Return [x, y] of the center of cell containing provided text 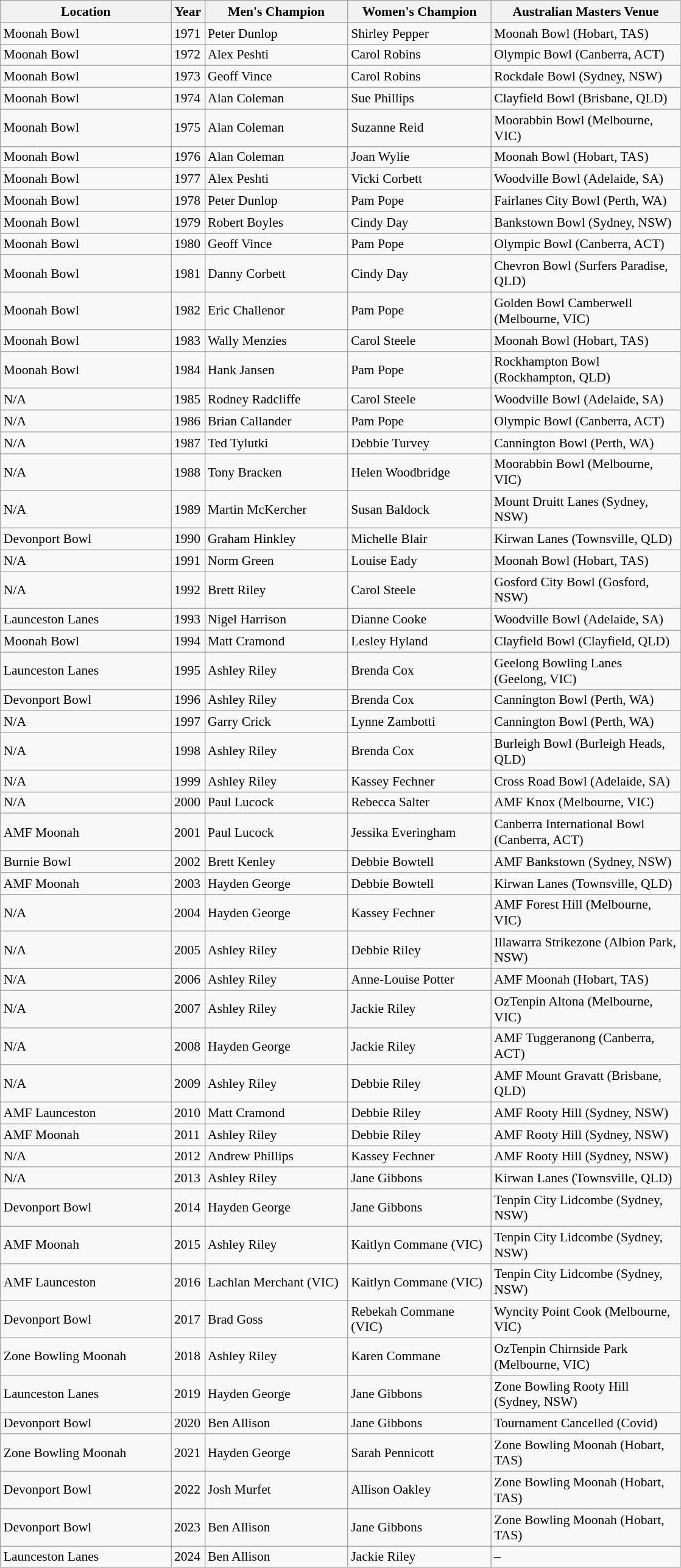
2008 [188, 1046]
1990 [188, 539]
Brad Goss [277, 1320]
1974 [188, 99]
2001 [188, 832]
1989 [188, 509]
Karen Commane [419, 1357]
2013 [188, 1179]
– [585, 1557]
Norm Green [277, 561]
Rockhampton Bowl (Rockhampton, QLD) [585, 369]
1983 [188, 341]
Brett Riley [277, 590]
Louise Eady [419, 561]
Golden Bowl Camberwell (Melbourne, VIC) [585, 311]
1985 [188, 400]
Suzanne Reid [419, 128]
Geelong Bowling Lanes (Geelong, VIC) [585, 670]
1980 [188, 244]
Vicki Corbett [419, 179]
Rockdale Bowl (Sydney, NSW) [585, 77]
Wyncity Point Cook (Melbourne, VIC) [585, 1320]
Garry Crick [277, 722]
Year [188, 12]
Zone Bowling Rooty Hill (Sydney, NSW) [585, 1394]
1999 [188, 781]
1981 [188, 274]
1978 [188, 201]
Graham Hinkley [277, 539]
Mount Druitt Lanes (Sydney, NSW) [585, 509]
Wally Menzies [277, 341]
Tony Bracken [277, 472]
Men's Champion [277, 12]
2014 [188, 1208]
Shirley Pepper [419, 34]
2023 [188, 1527]
1972 [188, 55]
1994 [188, 642]
Rebekah Commane (VIC) [419, 1320]
2004 [188, 913]
Brett Kenley [277, 862]
1987 [188, 443]
2021 [188, 1453]
1973 [188, 77]
2005 [188, 951]
Jessika Everingham [419, 832]
1982 [188, 311]
Lesley Hyland [419, 642]
Tournament Cancelled (Covid) [585, 1424]
Illawarra Strikezone (Albion Park, NSW) [585, 951]
Fairlanes City Bowl (Perth, WA) [585, 201]
Danny Corbett [277, 274]
Robert Boyles [277, 222]
Nigel Harrison [277, 620]
Eric Challenor [277, 311]
2017 [188, 1320]
Australian Masters Venue [585, 12]
Rodney Radcliffe [277, 400]
Bankstown Bowl (Sydney, NSW) [585, 222]
Sarah Pennicott [419, 1453]
Cross Road Bowl (Adelaide, SA) [585, 781]
OzTenpin Chirnside Park (Melbourne, VIC) [585, 1357]
Sue Phillips [419, 99]
Helen Woodbridge [419, 472]
Chevron Bowl (Surfers Paradise, QLD) [585, 274]
2000 [188, 803]
Burnie Bowl [86, 862]
1988 [188, 472]
Burleigh Bowl (Burleigh Heads, QLD) [585, 752]
AMF Tuggeranong (Canberra, ACT) [585, 1046]
2019 [188, 1394]
Martin McKercher [277, 509]
1991 [188, 561]
Andrew Phillips [277, 1157]
1971 [188, 34]
2012 [188, 1157]
2011 [188, 1135]
Hank Jansen [277, 369]
1977 [188, 179]
Gosford City Bowl (Gosford, NSW) [585, 590]
2022 [188, 1491]
1993 [188, 620]
1976 [188, 157]
1984 [188, 369]
2018 [188, 1357]
AMF Moonah (Hobart, TAS) [585, 980]
Anne-Louise Potter [419, 980]
2007 [188, 1009]
1975 [188, 128]
AMF Mount Gravatt (Brisbane, QLD) [585, 1084]
Clayfield Bowl (Clayfield, QLD) [585, 642]
2016 [188, 1282]
2024 [188, 1557]
Brian Callander [277, 421]
2020 [188, 1424]
Allison Oakley [419, 1491]
AMF Forest Hill (Melbourne, VIC) [585, 913]
Lynne Zambotti [419, 722]
Location [86, 12]
Canberra International Bowl (Canberra, ACT) [585, 832]
Lachlan Merchant (VIC) [277, 1282]
1995 [188, 670]
Josh Murfet [277, 1491]
1996 [188, 700]
Debbie Turvey [419, 443]
1992 [188, 590]
2010 [188, 1113]
AMF Knox (Melbourne, VIC) [585, 803]
Dianne Cooke [419, 620]
1998 [188, 752]
Rebecca Salter [419, 803]
1979 [188, 222]
AMF Bankstown (Sydney, NSW) [585, 862]
OzTenpin Altona (Melbourne, VIC) [585, 1009]
2006 [188, 980]
Susan Baldock [419, 509]
Clayfield Bowl (Brisbane, QLD) [585, 99]
1997 [188, 722]
Women's Champion [419, 12]
Ted Tylutki [277, 443]
Joan Wylie [419, 157]
2003 [188, 884]
2009 [188, 1084]
2015 [188, 1244]
2002 [188, 862]
Michelle Blair [419, 539]
1986 [188, 421]
